Output the [X, Y] coordinate of the center of the cell containing the given text.  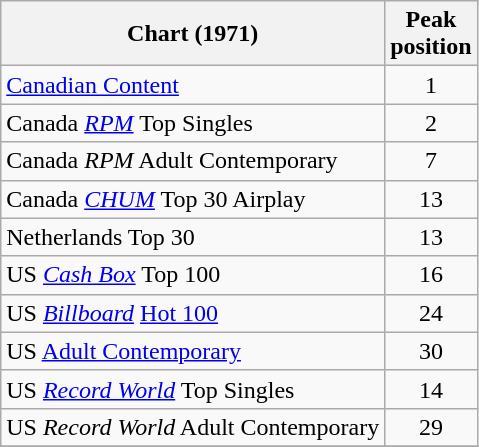
30 [431, 351]
24 [431, 313]
Peakposition [431, 34]
14 [431, 389]
Canada RPM Adult Contemporary [193, 161]
7 [431, 161]
Canada RPM Top Singles [193, 123]
US Record World Top Singles [193, 389]
US Billboard Hot 100 [193, 313]
16 [431, 275]
Canada CHUM Top 30 Airplay [193, 199]
US Adult Contemporary [193, 351]
1 [431, 85]
Chart (1971) [193, 34]
Canadian Content [193, 85]
US Record World Adult Contemporary [193, 427]
US Cash Box Top 100 [193, 275]
29 [431, 427]
Netherlands Top 30 [193, 237]
2 [431, 123]
